For the text-containing cell, return its midpoint in [X, Y] coordinate format. 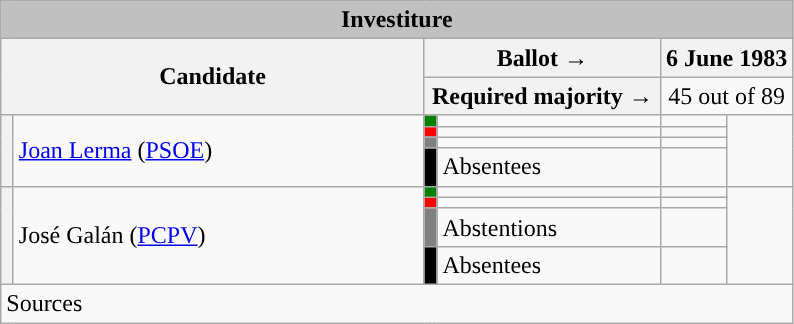
Ballot → [542, 58]
45 out of 89 [726, 96]
Candidate [213, 77]
Sources [397, 303]
Joan Lerma (PSOE) [218, 150]
Required majority → [542, 96]
Investiture [397, 20]
José Galán (PCPV) [218, 235]
6 June 1983 [726, 58]
Abstentions [549, 227]
